Output the [x, y] coordinate of the center of the cell containing the given text.  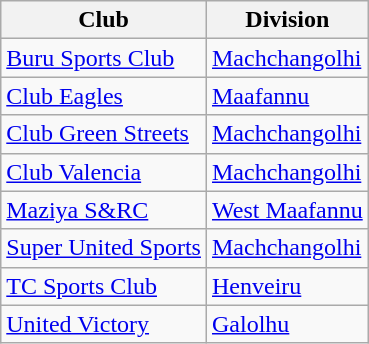
Club Eagles [104, 96]
United Victory [104, 324]
Club Green Streets [104, 134]
Super United Sports [104, 248]
Maafannu [287, 96]
TC Sports Club [104, 286]
Galolhu [287, 324]
Maziya S&RC [104, 210]
Buru Sports Club [104, 58]
Division [287, 20]
Club Valencia [104, 172]
Club [104, 20]
Henveiru [287, 286]
West Maafannu [287, 210]
